Pinpoint the cell where the given text exists, returning its [X, Y] midpoint coordinate. 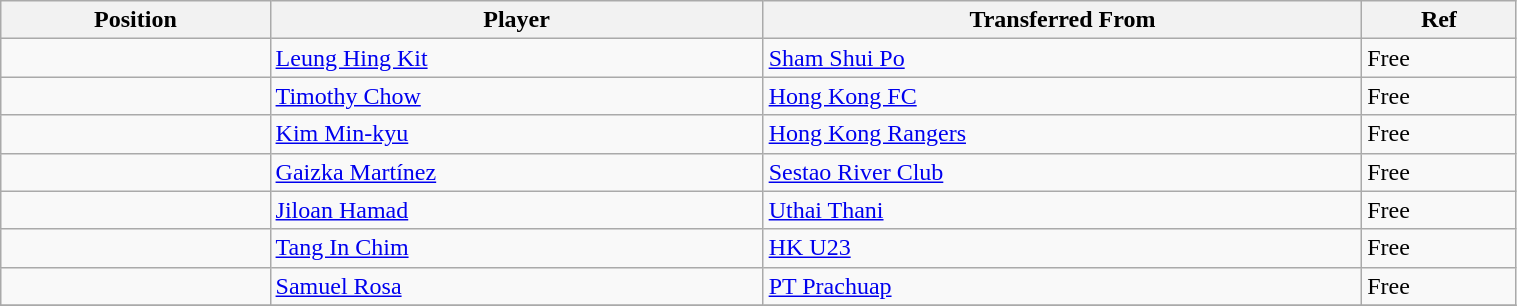
Ref [1439, 20]
Player [516, 20]
Uthai Thani [1062, 210]
Hong Kong FC [1062, 96]
Gaizka Martínez [516, 172]
Timothy Chow [516, 96]
Position [136, 20]
Sham Shui Po [1062, 58]
Sestao River Club [1062, 172]
Transferred From [1062, 20]
Hong Kong Rangers [1062, 134]
HK U23 [1062, 248]
Tang In Chim [516, 248]
PT Prachuap [1062, 286]
Leung Hing Kit [516, 58]
Jiloan Hamad [516, 210]
Samuel Rosa [516, 286]
Kim Min-kyu [516, 134]
